For the text-containing cell, return its midpoint in [X, Y] coordinate format. 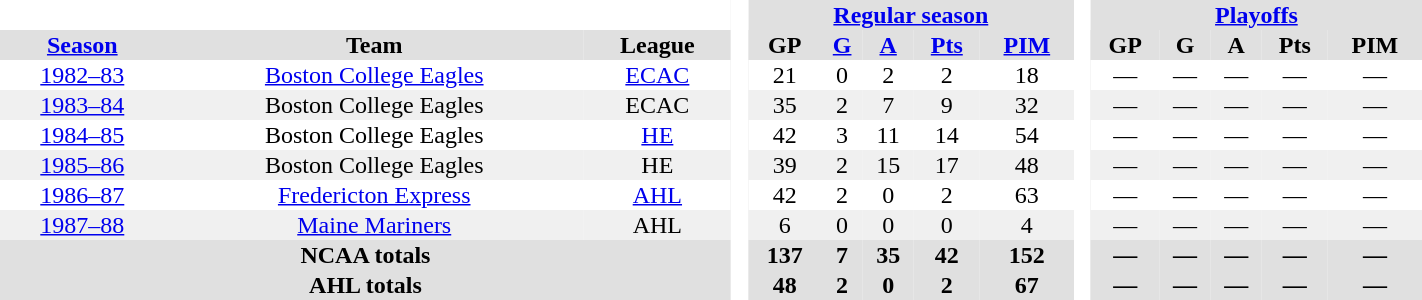
League [658, 45]
32 [1027, 105]
18 [1027, 75]
Maine Mariners [374, 225]
Team [374, 45]
6 [785, 225]
4 [1027, 225]
9 [947, 105]
Playoffs [1256, 15]
1983–84 [82, 105]
1987–88 [82, 225]
14 [947, 135]
15 [888, 165]
1984–85 [82, 135]
3 [842, 135]
17 [947, 165]
39 [785, 165]
21 [785, 75]
63 [1027, 195]
1982–83 [82, 75]
1985–86 [82, 165]
Regular season [911, 15]
1986–87 [82, 195]
152 [1027, 255]
137 [785, 255]
67 [1027, 285]
Season [82, 45]
AHL totals [366, 285]
54 [1027, 135]
Fredericton Express [374, 195]
NCAA totals [366, 255]
11 [888, 135]
